Capture the cell that displays the provided text and extract its [X, Y] central coordinate. 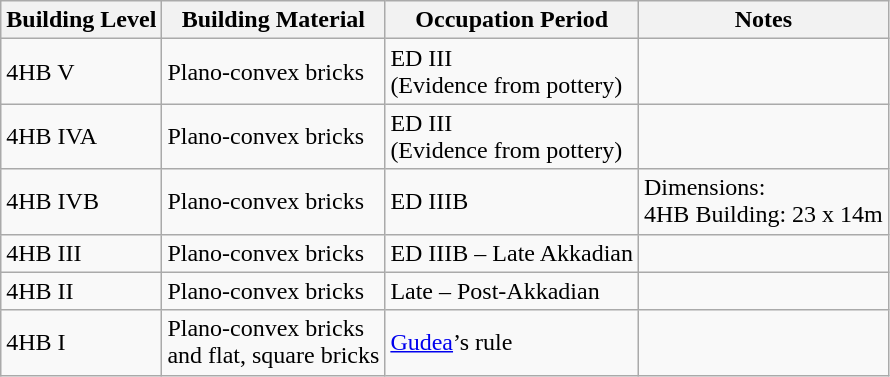
Gudea’s rule [512, 342]
4HB V [82, 72]
Building Material [274, 20]
Notes [764, 20]
4HB III [82, 253]
4HB IVB [82, 202]
4HB IVA [82, 136]
Dimensions:4HB Building: 23 x 14m [764, 202]
Plano-convex bricksand flat, square bricks [274, 342]
Late – Post-Akkadian [512, 291]
Occupation Period [512, 20]
Building Level [82, 20]
4HB I [82, 342]
ED IIIB – Late Akkadian [512, 253]
4HB II [82, 291]
ED IIIB [512, 202]
